Locate the cell with the specified text and output its [X, Y] center coordinate. 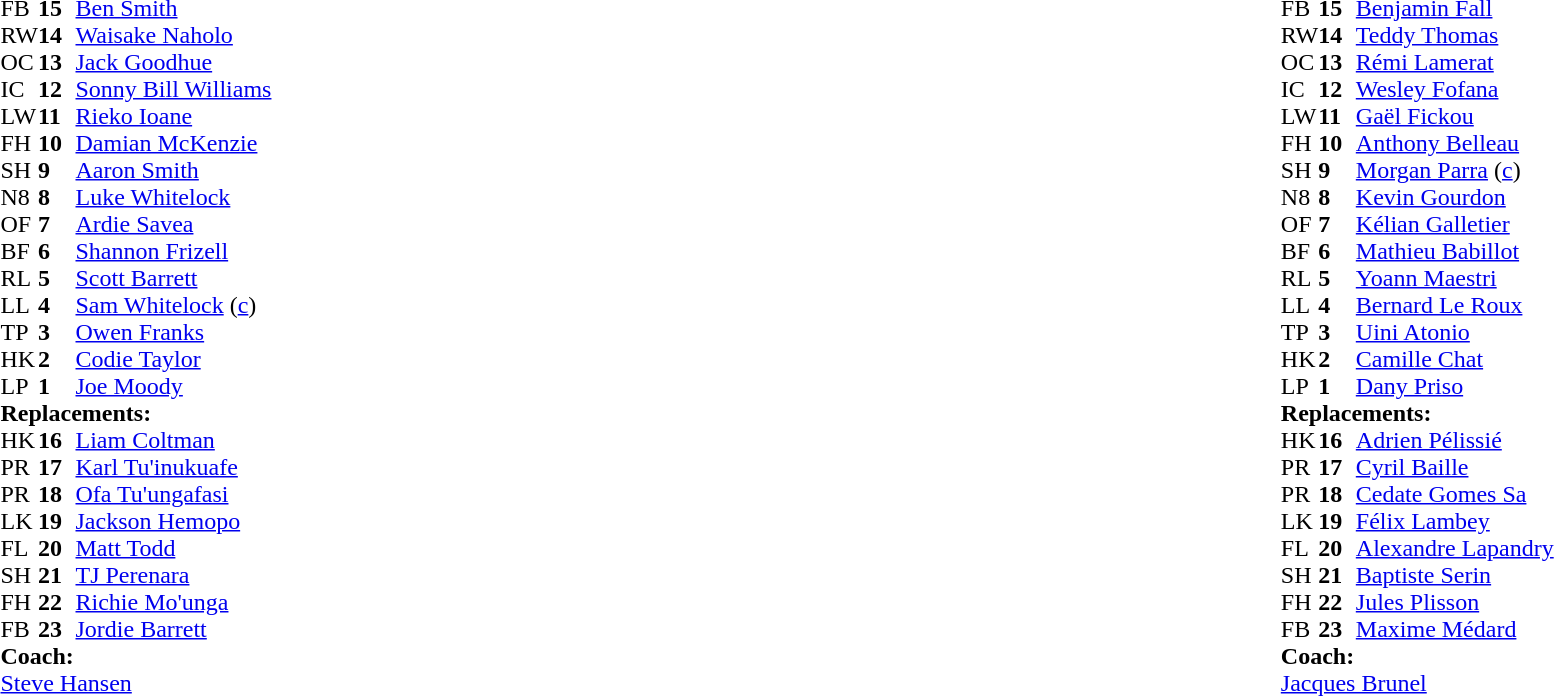
Adrien Pélissié [1455, 440]
Waisake Naholo [174, 36]
Uini Atonio [1455, 332]
Bernard Le Roux [1455, 306]
Ofa Tu'ungafasi [174, 494]
Matt Todd [174, 548]
Kevin Gourdon [1455, 198]
Camille Chat [1455, 360]
Gaël Fickou [1455, 116]
Scott Barrett [174, 278]
Alexandre Lapandry [1455, 548]
Cyril Baille [1455, 468]
Cedate Gomes Sa [1455, 494]
Joe Moody [174, 386]
Owen Franks [174, 332]
Wesley Fofana [1455, 90]
Yoann Maestri [1455, 278]
Shannon Frizell [174, 252]
Karl Tu'inukuafe [174, 468]
Damian McKenzie [174, 144]
Mathieu Babillot [1455, 252]
Jules Plisson [1455, 602]
Morgan Parra (c) [1455, 170]
Teddy Thomas [1455, 36]
Anthony Belleau [1455, 144]
Kélian Galletier [1455, 224]
Dany Priso [1455, 386]
Sam Whitelock (c) [174, 306]
Ardie Savea [174, 224]
Rieko Ioane [174, 116]
Rémi Lamerat [1455, 62]
TJ Perenara [174, 576]
Luke Whitelock [174, 198]
Codie Taylor [174, 360]
Félix Lambey [1455, 522]
Jordie Barrett [174, 630]
Aaron Smith [174, 170]
Jackson Hemopo [174, 522]
Richie Mo'unga [174, 602]
Baptiste Serin [1455, 576]
Sonny Bill Williams [174, 90]
Jack Goodhue [174, 62]
Liam Coltman [174, 440]
Maxime Médard [1455, 630]
